From the cell containing the given text, extract its center point as [X, Y] coordinate. 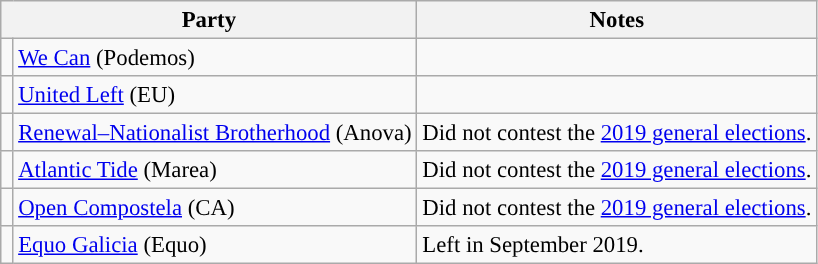
Equo Galicia (Equo) [215, 245]
We Can (Podemos) [215, 58]
Atlantic Tide (Marea) [215, 170]
Notes [617, 20]
Left in September 2019. [617, 245]
Open Compostela (CA) [215, 208]
United Left (EU) [215, 95]
Renewal–Nationalist Brotherhood (Anova) [215, 133]
Party [209, 20]
